Pinpoint the cell where the given text exists, returning its [X, Y] midpoint coordinate. 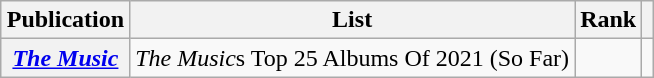
Publication [65, 20]
The Music [65, 58]
The Musics Top 25 Albums Of 2021 (So Far) [352, 58]
Rank [608, 20]
List [352, 20]
